Identify which cell holds the provided text, then report its [X, Y] central coordinate. 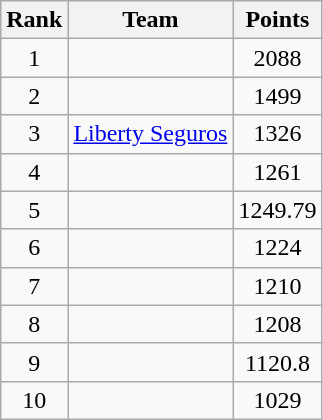
6 [34, 248]
4 [34, 172]
1210 [278, 286]
Team [150, 20]
1249.79 [278, 210]
1499 [278, 96]
8 [34, 324]
3 [34, 134]
2 [34, 96]
2088 [278, 58]
1120.8 [278, 362]
7 [34, 286]
1029 [278, 400]
1208 [278, 324]
1261 [278, 172]
Points [278, 20]
1224 [278, 248]
1326 [278, 134]
1 [34, 58]
5 [34, 210]
Rank [34, 20]
Liberty Seguros [150, 134]
10 [34, 400]
9 [34, 362]
